Return (X, Y) of the center of cell containing provided text 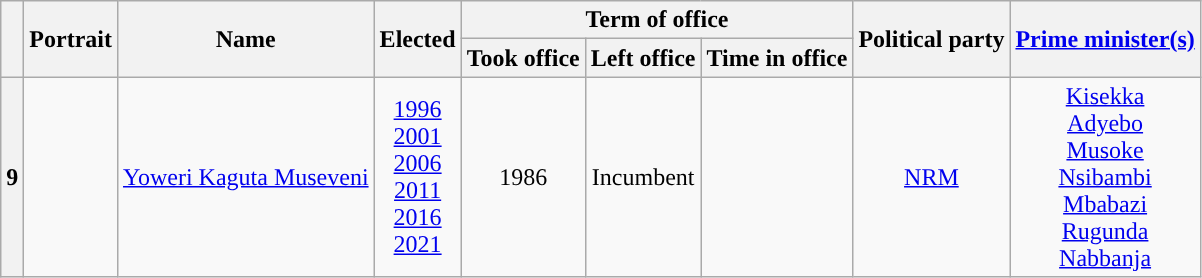
Portrait (71, 39)
Prime minister(s) (1105, 39)
Incumbent (643, 177)
Name (246, 39)
KisekkaAdyeboMusokeNsibambiMbabaziRugundaNabbanja (1105, 177)
199620012006201120162021 (418, 177)
Elected (418, 39)
Left office (643, 58)
Yoweri Kaguta Museveni (246, 177)
Time in office (777, 58)
Term of office (657, 20)
9 (12, 177)
NRM (932, 177)
Took office (523, 58)
1986 (523, 177)
Political party (932, 39)
